Search for the cell housing the specified text and yield its [X, Y] center coordinate. 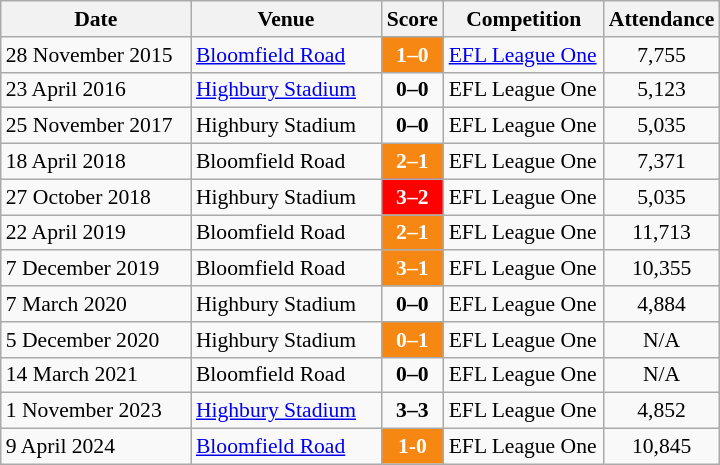
11,713 [662, 233]
25 November 2017 [96, 126]
14 March 2021 [96, 375]
Date [96, 19]
4,852 [662, 411]
1–0 [412, 55]
23 April 2016 [96, 90]
Score [412, 19]
Attendance [662, 19]
28 November 2015 [96, 55]
7 December 2019 [96, 269]
3–2 [412, 197]
27 October 2018 [96, 197]
5,123 [662, 90]
4,884 [662, 304]
1-0 [412, 447]
22 April 2019 [96, 233]
Venue [286, 19]
18 April 2018 [96, 162]
7,755 [662, 55]
10,845 [662, 447]
0–1 [412, 340]
7,371 [662, 162]
7 March 2020 [96, 304]
Competition [524, 19]
1 November 2023 [96, 411]
10,355 [662, 269]
9 April 2024 [96, 447]
3–1 [412, 269]
3–3 [412, 411]
5 December 2020 [96, 340]
